Detect which cell encompasses the target text, then output its [x, y] center coordinate. 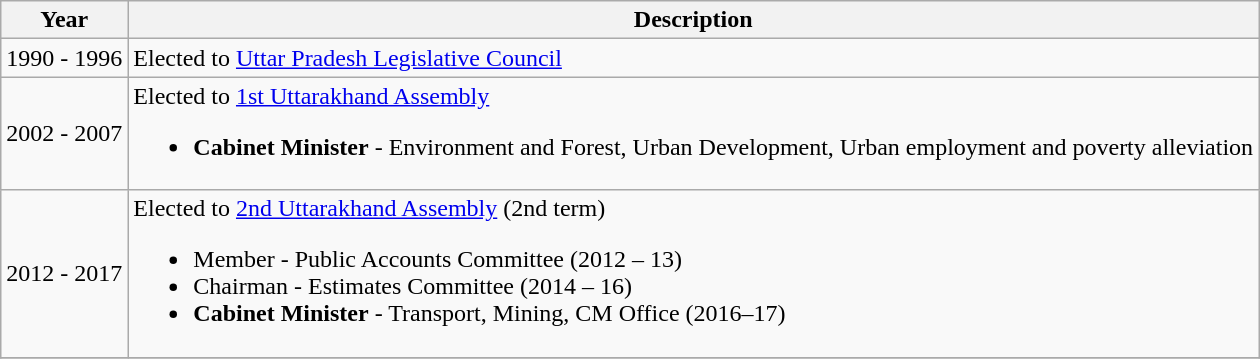
1990 - 1996 [64, 58]
2002 - 2007 [64, 134]
2012 - 2017 [64, 274]
Elected to Uttar Pradesh Legislative Council [694, 58]
Year [64, 20]
Elected to 1st Uttarakhand AssemblyCabinet Minister - Environment and Forest, Urban Development, Urban employment and poverty alleviation [694, 134]
Description [694, 20]
